Detect which cell encompasses the target text, then output its [x, y] center coordinate. 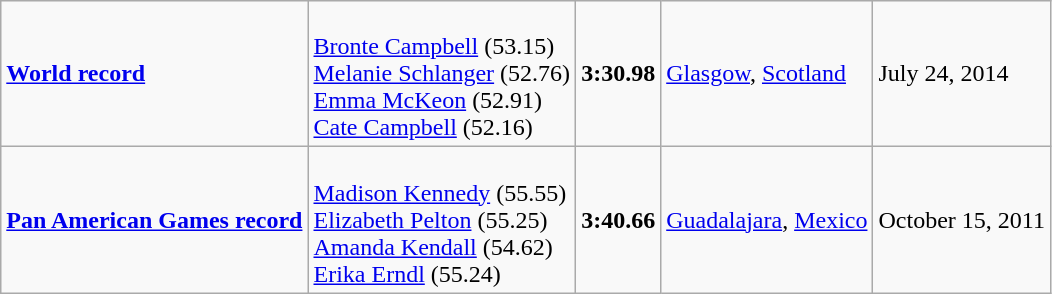
Bronte Campbell (53.15)Melanie Schlanger (52.76)Emma McKeon (52.91)Cate Campbell (52.16) [442, 74]
3:40.66 [618, 220]
October 15, 2011 [962, 220]
Glasgow, Scotland [767, 74]
July 24, 2014 [962, 74]
3:30.98 [618, 74]
World record [154, 74]
Madison Kennedy (55.55)Elizabeth Pelton (55.25)Amanda Kendall (54.62)Erika Erndl (55.24) [442, 220]
Guadalajara, Mexico [767, 220]
Pan American Games record [154, 220]
